For the text-containing cell, return its midpoint in (X, Y) coordinate format. 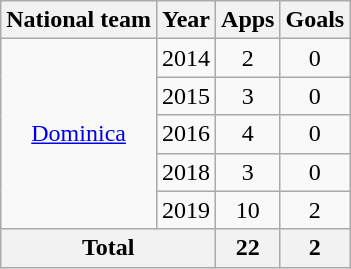
10 (248, 210)
2014 (186, 58)
4 (248, 134)
Goals (315, 20)
Dominica (79, 134)
22 (248, 248)
Year (186, 20)
2015 (186, 96)
Total (108, 248)
2016 (186, 134)
Apps (248, 20)
National team (79, 20)
2019 (186, 210)
2018 (186, 172)
